For the text-containing cell, return its midpoint in [x, y] coordinate format. 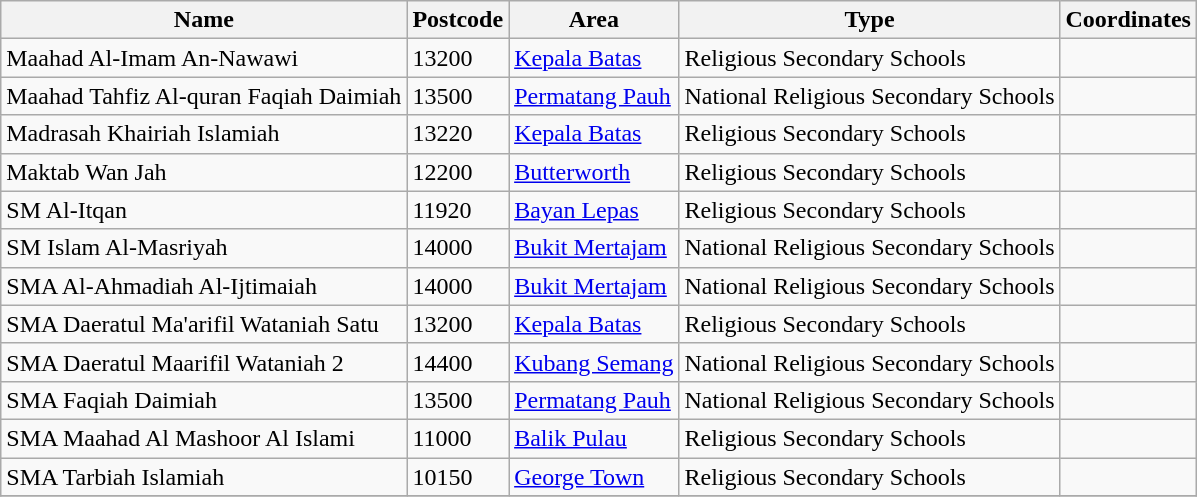
SMA Faqiah Daimiah [204, 400]
Butterworth [594, 172]
Coordinates [1128, 20]
Bayan Lepas [594, 210]
SMA Tarbiah Islamiah [204, 477]
Type [870, 20]
11000 [458, 438]
Kubang Semang [594, 362]
Maahad Al-Imam An-Nawawi [204, 58]
Maahad Tahfiz Al-quran Faqiah Daimiah [204, 96]
10150 [458, 477]
Postcode [458, 20]
SM Al-Itqan [204, 210]
11920 [458, 210]
SMA Maahad Al Mashoor Al Islami [204, 438]
George Town [594, 477]
Madrasah Khairiah Islamiah [204, 134]
Name [204, 20]
SMA Daeratul Ma'arifil Wataniah Satu [204, 324]
SM Islam Al-Masriyah [204, 248]
13220 [458, 134]
Balik Pulau [594, 438]
Area [594, 20]
12200 [458, 172]
Maktab Wan Jah [204, 172]
SMA Daeratul Maarifil Wataniah 2 [204, 362]
14400 [458, 362]
SMA Al-Ahmadiah Al-Ijtimaiah [204, 286]
